Identify which cell holds the provided text, then report its [X, Y] central coordinate. 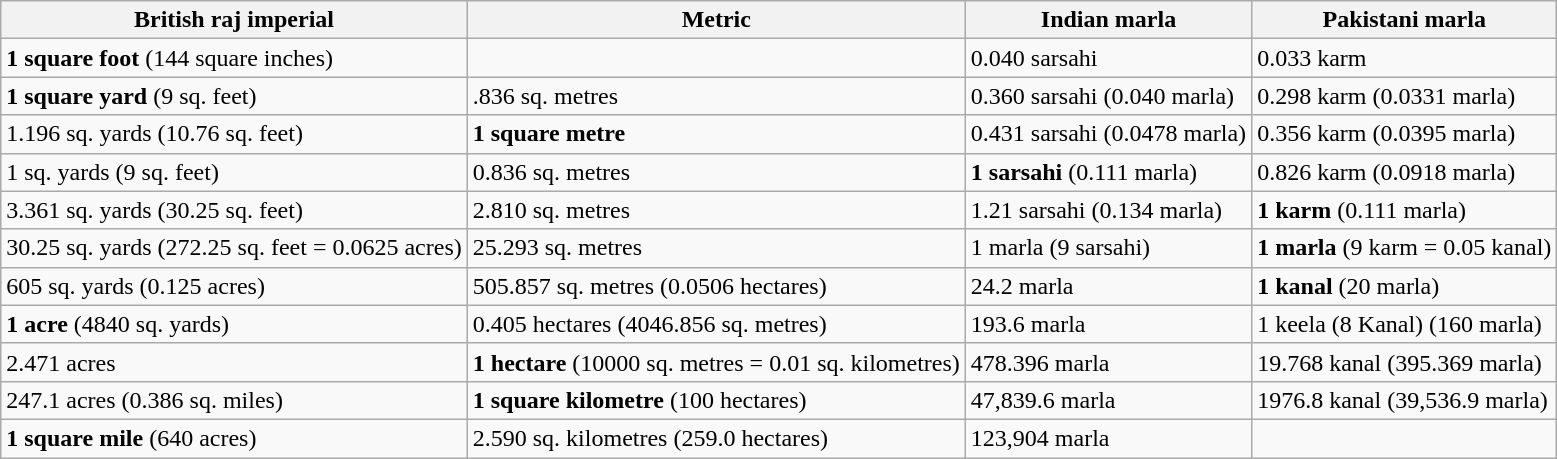
25.293 sq. metres [716, 248]
247.1 acres (0.386 sq. miles) [234, 400]
47,839.6 marla [1108, 400]
1 hectare (10000 sq. metres = 0.01 sq. kilometres) [716, 362]
1 karm (0.111 marla) [1404, 210]
1 acre (4840 sq. yards) [234, 324]
1 sq. yards (9 sq. feet) [234, 172]
123,904 marla [1108, 438]
478.396 marla [1108, 362]
.836 sq. metres [716, 96]
Metric [716, 20]
1.196 sq. yards (10.76 sq. feet) [234, 134]
0.040 sarsahi [1108, 58]
505.857 sq. metres (0.0506 hectares) [716, 286]
1 square metre [716, 134]
1.21 sarsahi (0.134 marla) [1108, 210]
24.2 marla [1108, 286]
0.360 sarsahi (0.040 marla) [1108, 96]
Indian marla [1108, 20]
British raj imperial [234, 20]
1976.8 kanal (39,536.9 marla) [1404, 400]
1 square mile (640 acres) [234, 438]
1 sarsahi (0.111 marla) [1108, 172]
3.361 sq. yards (30.25 sq. feet) [234, 210]
1 marla (9 sarsahi) [1108, 248]
0.356 karm (0.0395 marla) [1404, 134]
1 square kilometre (100 hectares) [716, 400]
19.768 kanal (395.369 marla) [1404, 362]
193.6 marla [1108, 324]
0.431 sarsahi (0.0478 marla) [1108, 134]
0.033 karm [1404, 58]
1 square yard (9 sq. feet) [234, 96]
0.836 sq. metres [716, 172]
0.405 hectares (4046.856 sq. metres) [716, 324]
30.25 sq. yards (272.25 sq. feet = 0.0625 acres) [234, 248]
2.471 acres [234, 362]
0.298 karm (0.0331 marla) [1404, 96]
2.590 sq. kilometres (259.0 hectares) [716, 438]
1 kanal (20 marla) [1404, 286]
1 square foot (144 square inches) [234, 58]
Pakistani marla [1404, 20]
605 sq. yards (0.125 acres) [234, 286]
1 keela (8 Kanal) (160 marla) [1404, 324]
2.810 sq. metres [716, 210]
1 marla (9 karm = 0.05 kanal) [1404, 248]
0.826 karm (0.0918 marla) [1404, 172]
